Return [X, Y] of the center of cell containing provided text 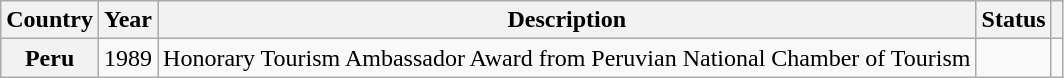
Year [128, 20]
Description [567, 20]
Honorary Tourism Ambassador Award from Peruvian National Chamber of Tourism [567, 58]
1989 [128, 58]
Peru [50, 58]
Country [50, 20]
Status [1014, 20]
